Return the (X, Y) coordinate for the center point of the cell that contains the specified text.  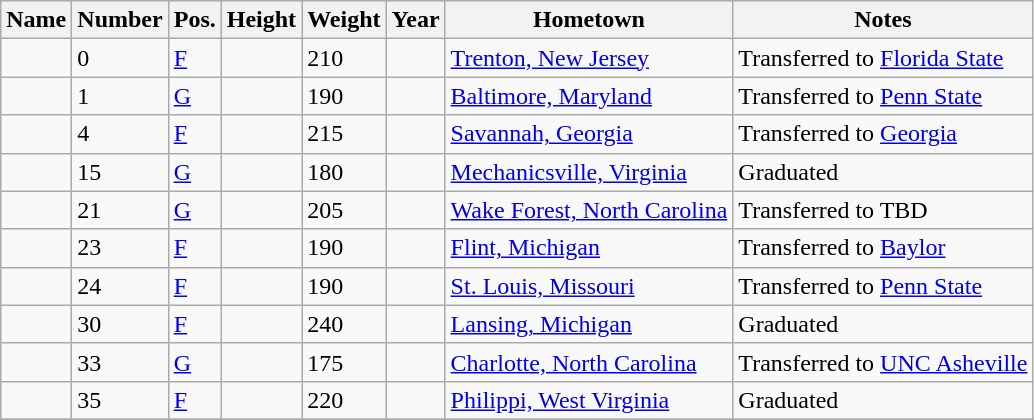
Weight (344, 20)
175 (344, 362)
Number (120, 20)
Notes (883, 20)
Hometown (589, 20)
Savannah, Georgia (589, 134)
Mechanicsville, Virginia (589, 172)
35 (120, 400)
215 (344, 134)
240 (344, 324)
220 (344, 400)
23 (120, 248)
Flint, Michigan (589, 248)
Name (36, 20)
4 (120, 134)
0 (120, 58)
205 (344, 210)
Transferred to UNC Asheville (883, 362)
1 (120, 96)
Trenton, New Jersey (589, 58)
Transferred to Baylor (883, 248)
Charlotte, North Carolina (589, 362)
30 (120, 324)
Lansing, Michigan (589, 324)
Philippi, West Virginia (589, 400)
Baltimore, Maryland (589, 96)
Year (416, 20)
33 (120, 362)
Pos. (194, 20)
210 (344, 58)
21 (120, 210)
Height (261, 20)
St. Louis, Missouri (589, 286)
180 (344, 172)
Transferred to Georgia (883, 134)
24 (120, 286)
15 (120, 172)
Wake Forest, North Carolina (589, 210)
Transferred to Florida State (883, 58)
Transferred to TBD (883, 210)
